Return (x, y) of the center of cell containing provided text 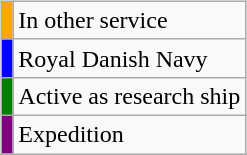
Active as research ship (130, 96)
Royal Danish Navy (130, 58)
In other service (130, 20)
Expedition (130, 134)
